Determine the (X, Y) coordinate at the center of the cell enclosing the given text.  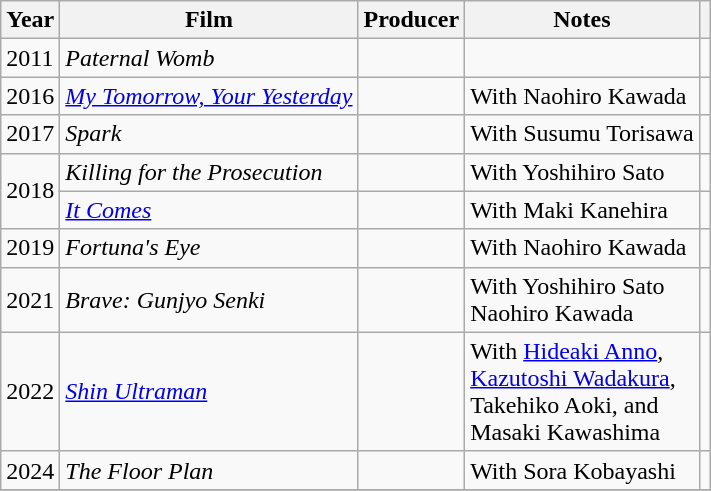
2021 (30, 300)
2018 (30, 191)
Killing for the Prosecution (209, 172)
Spark (209, 134)
2024 (30, 470)
With Susumu Torisawa (582, 134)
Shin Ultraman (209, 392)
2016 (30, 96)
With Hideaki Anno,Kazutoshi Wadakura,Takehiko Aoki, andMasaki Kawashima (582, 392)
With Yoshihiro SatoNaohiro Kawada (582, 300)
2022 (30, 392)
2017 (30, 134)
Fortuna's Eye (209, 248)
Brave: Gunjyo Senki (209, 300)
2019 (30, 248)
Producer (412, 20)
Paternal Womb (209, 58)
Notes (582, 20)
My Tomorrow, Your Yesterday (209, 96)
With Maki Kanehira (582, 210)
With Sora Kobayashi (582, 470)
Year (30, 20)
The Floor Plan (209, 470)
It Comes (209, 210)
2011 (30, 58)
With Yoshihiro Sato (582, 172)
Film (209, 20)
